Provide the [x, y] coordinate of the cell's center where the given text is located.  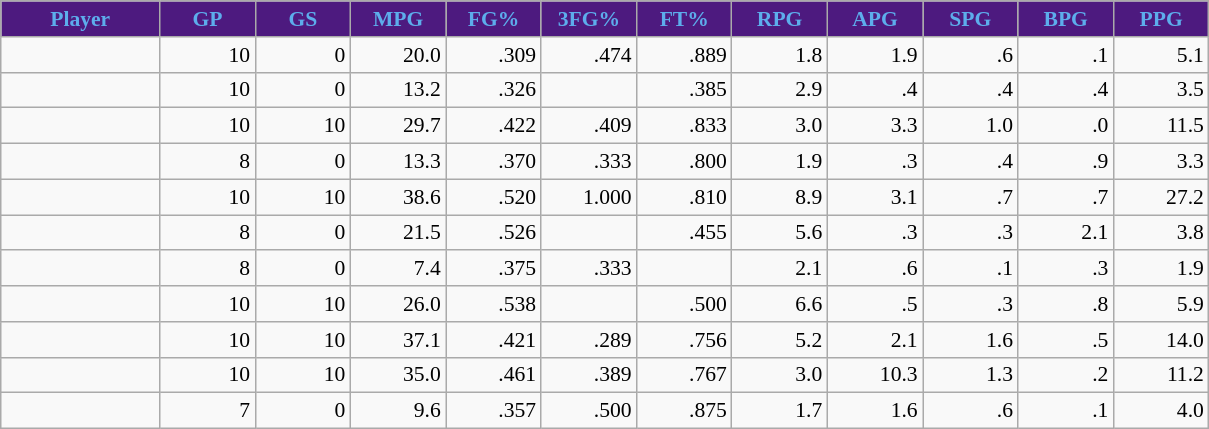
9.6 [398, 411]
1.000 [588, 197]
26.0 [398, 304]
.526 [494, 233]
.538 [494, 304]
38.6 [398, 197]
.461 [494, 375]
.309 [494, 55]
3.8 [1161, 233]
SPG [970, 19]
Player [80, 19]
10.3 [874, 375]
.2 [1066, 375]
.833 [684, 126]
14.0 [1161, 340]
7 [208, 411]
3.5 [1161, 90]
11.2 [1161, 375]
.455 [684, 233]
13.2 [398, 90]
4.0 [1161, 411]
3.1 [874, 197]
MPG [398, 19]
.8 [1066, 304]
3FG% [588, 19]
PPG [1161, 19]
1.0 [970, 126]
GP [208, 19]
.474 [588, 55]
.810 [684, 197]
.800 [684, 162]
5.1 [1161, 55]
35.0 [398, 375]
20.0 [398, 55]
.370 [494, 162]
.357 [494, 411]
1.7 [780, 411]
5.2 [780, 340]
BPG [1066, 19]
GS [302, 19]
.520 [494, 197]
.889 [684, 55]
6.6 [780, 304]
.767 [684, 375]
13.3 [398, 162]
.756 [684, 340]
.421 [494, 340]
APG [874, 19]
27.2 [1161, 197]
.385 [684, 90]
.389 [588, 375]
.375 [494, 269]
1.8 [780, 55]
8.9 [780, 197]
5.9 [1161, 304]
RPG [780, 19]
.422 [494, 126]
FT% [684, 19]
11.5 [1161, 126]
5.6 [780, 233]
29.7 [398, 126]
.9 [1066, 162]
.289 [588, 340]
.0 [1066, 126]
2.9 [780, 90]
FG% [494, 19]
1.3 [970, 375]
37.1 [398, 340]
.326 [494, 90]
7.4 [398, 269]
.875 [684, 411]
.409 [588, 126]
21.5 [398, 233]
